Find where the given text appears and provide that cell's center as (x, y) coordinate. 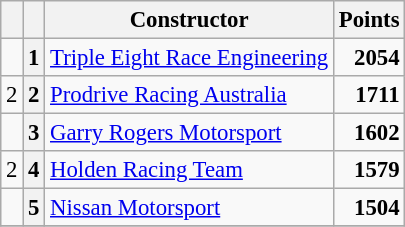
Points (368, 20)
Garry Rogers Motorsport (190, 133)
Prodrive Racing Australia (190, 95)
1579 (368, 170)
1602 (368, 133)
5 (34, 208)
Constructor (190, 20)
4 (34, 170)
Nissan Motorsport (190, 208)
3 (34, 133)
Triple Eight Race Engineering (190, 58)
Holden Racing Team (190, 170)
1 (34, 58)
2054 (368, 58)
1504 (368, 208)
1711 (368, 95)
